Pinpoint the cell where the given text exists, returning its (X, Y) midpoint coordinate. 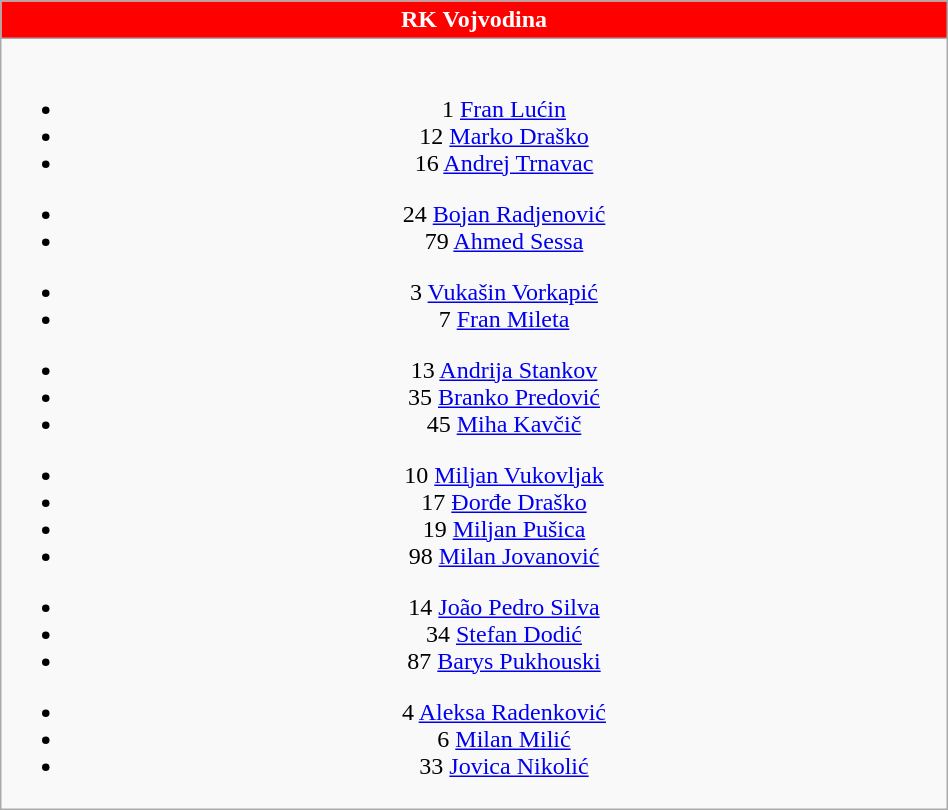
RK Vojvodina (474, 20)
